Capture the cell that displays the provided text and extract its (X, Y) central coordinate. 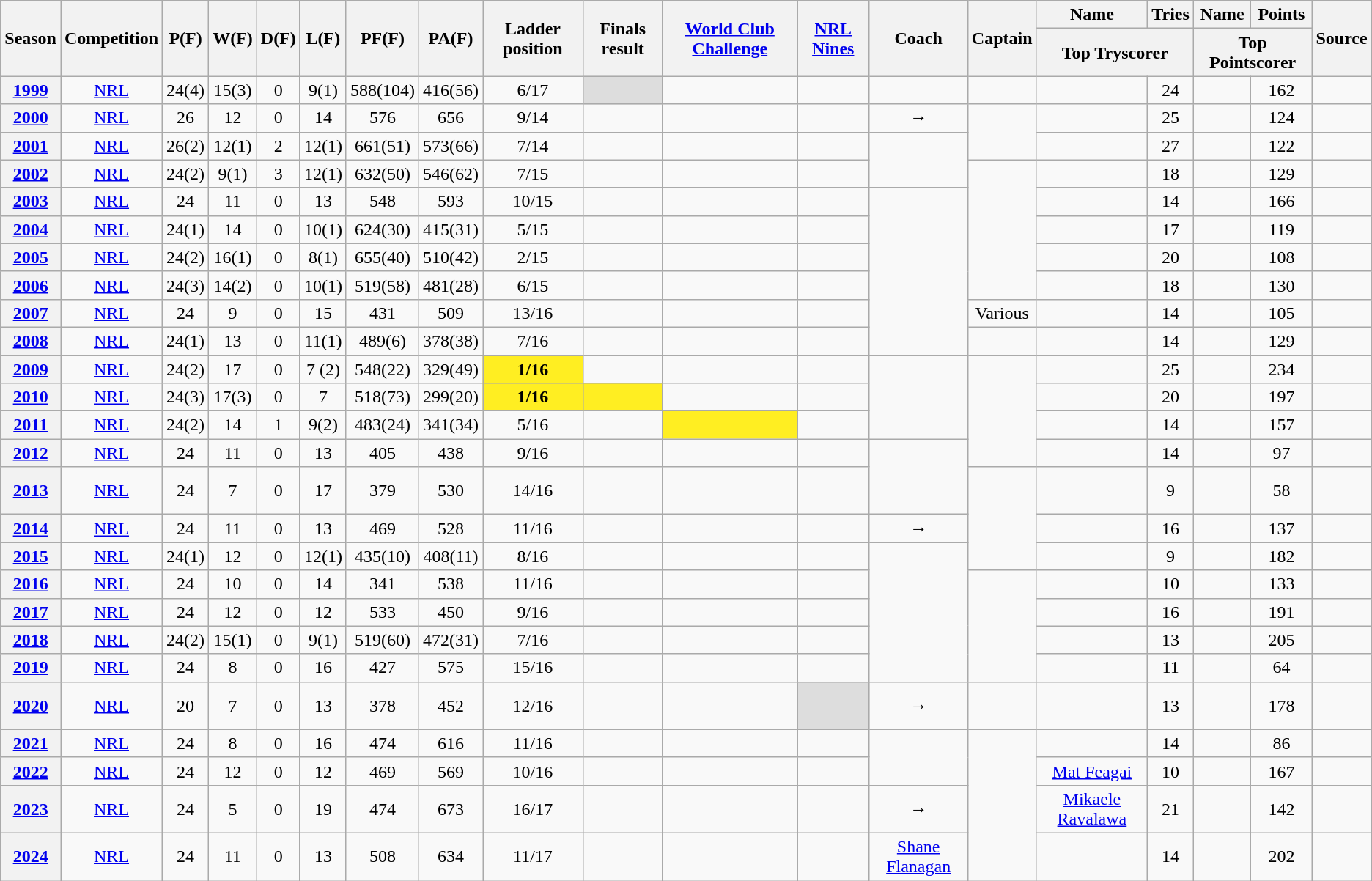
416(56) (450, 90)
2023 (31, 809)
1 (279, 425)
7/14 (532, 146)
Shane Flanagan (918, 856)
10/16 (532, 771)
673 (450, 809)
15(1) (233, 640)
2012 (31, 453)
408(11) (450, 556)
P(F) (186, 38)
D(F) (279, 38)
2016 (31, 584)
Tries (1171, 15)
Mikaele Ravalawa (1092, 809)
86 (1281, 743)
2019 (31, 668)
634 (450, 856)
PF(F) (383, 38)
341(34) (450, 425)
435(10) (383, 556)
2001 (31, 146)
15/16 (532, 668)
2011 (31, 425)
472(31) (450, 640)
509 (450, 313)
3 (279, 174)
26(2) (186, 146)
Various (1002, 313)
576 (383, 118)
299(20) (450, 397)
538 (450, 584)
593 (450, 202)
415(31) (450, 229)
6/17 (532, 90)
508 (383, 856)
2004 (31, 229)
616 (450, 743)
8/16 (532, 556)
16/17 (532, 809)
379 (383, 491)
519(58) (383, 285)
569 (450, 771)
97 (1281, 453)
Mat Feagai (1092, 771)
2/15 (532, 257)
530 (450, 491)
Coach (918, 38)
Source (1341, 38)
14(2) (233, 285)
2002 (31, 174)
Points (1281, 15)
2024 (31, 856)
27 (1171, 146)
548(22) (383, 369)
573(66) (450, 146)
119 (1281, 229)
Top Pointscorer (1253, 53)
11/17 (532, 856)
108 (1281, 257)
2017 (31, 612)
632(50) (383, 174)
405 (383, 453)
122 (1281, 146)
Season (31, 38)
21 (1171, 809)
Top Tryscorer (1115, 53)
Competition (111, 38)
427 (383, 668)
14/16 (532, 491)
656 (450, 118)
W(F) (233, 38)
202 (1281, 856)
483(24) (383, 425)
15(3) (233, 90)
Captain (1002, 38)
234 (1281, 369)
137 (1281, 528)
533 (383, 612)
7/15 (532, 174)
157 (1281, 425)
World Club Challenge (730, 38)
13/16 (532, 313)
162 (1281, 90)
378 (383, 705)
105 (1281, 313)
205 (1281, 640)
26 (186, 118)
2020 (31, 705)
7 (2) (322, 369)
142 (1281, 809)
L(F) (322, 38)
133 (1281, 584)
16(1) (233, 257)
546(62) (450, 174)
450 (450, 612)
64 (1281, 668)
2010 (31, 397)
19 (322, 809)
NRL Nines (834, 38)
8(1) (322, 257)
329(49) (450, 369)
655(40) (383, 257)
15 (322, 313)
12/16 (532, 705)
130 (1281, 285)
341 (383, 584)
10/15 (532, 202)
1999 (31, 90)
167 (1281, 771)
2003 (31, 202)
58 (1281, 491)
2021 (31, 743)
178 (1281, 705)
2007 (31, 313)
510(42) (450, 257)
489(6) (383, 341)
2018 (31, 640)
431 (383, 313)
5 (233, 809)
2013 (31, 491)
518(73) (383, 397)
2015 (31, 556)
5/15 (532, 229)
2006 (31, 285)
11(1) (322, 341)
438 (450, 453)
9/14 (532, 118)
166 (1281, 202)
481(28) (450, 285)
2005 (31, 257)
575 (450, 668)
5/16 (532, 425)
519(60) (383, 640)
452 (450, 705)
182 (1281, 556)
Finals result (623, 38)
624(30) (383, 229)
191 (1281, 612)
197 (1281, 397)
2009 (31, 369)
PA(F) (450, 38)
9(2) (322, 425)
17(3) (233, 397)
124 (1281, 118)
6/15 (532, 285)
2008 (31, 341)
24(4) (186, 90)
2014 (31, 528)
548 (383, 202)
378(38) (450, 341)
2000 (31, 118)
2 (279, 146)
588(104) (383, 90)
528 (450, 528)
2022 (31, 771)
661(51) (383, 146)
Ladder position (532, 38)
